Scan for the cell matching the given text and deliver its (x, y) coordinate at center. 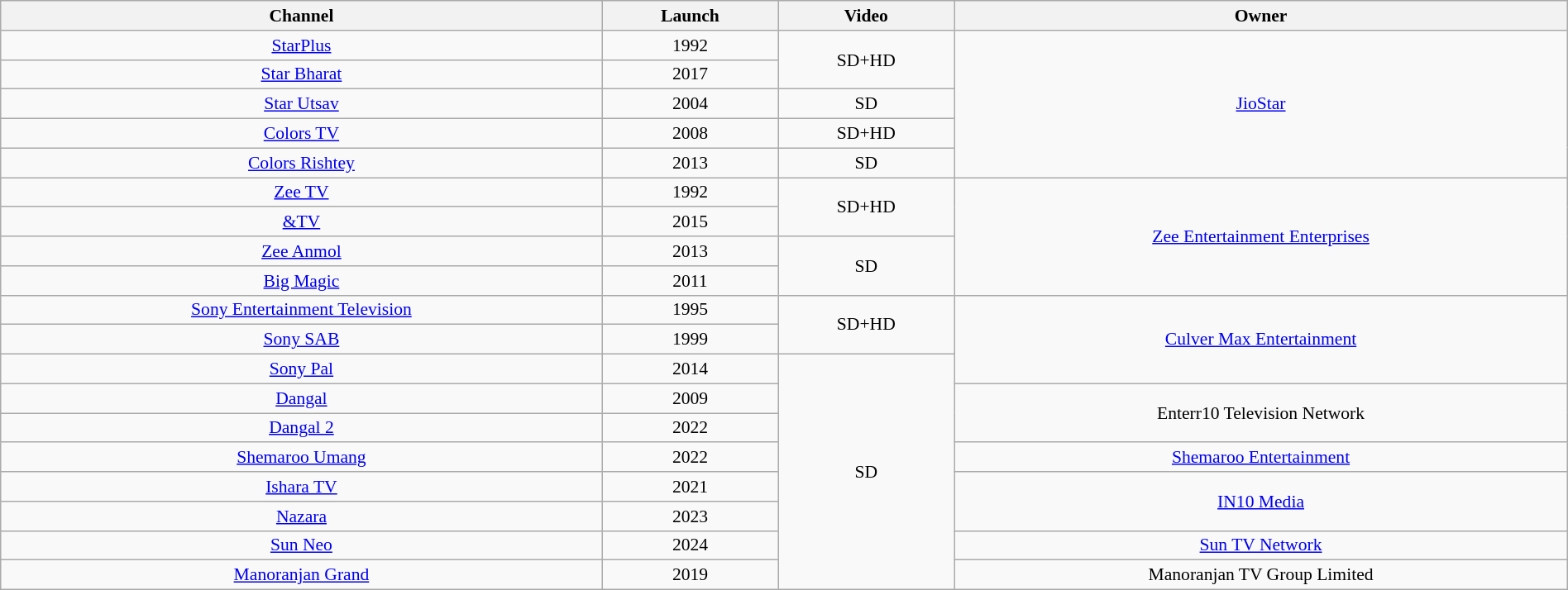
Launch (690, 16)
2004 (690, 104)
2011 (690, 281)
2023 (690, 516)
Owner (1260, 16)
2017 (690, 74)
Sony Entertainment Television (301, 310)
Star Utsav (301, 104)
Colors TV (301, 134)
2024 (690, 545)
Dangal 2 (301, 428)
Sun Neo (301, 545)
StarPlus (301, 45)
Sun TV Network (1260, 545)
Culver Max Entertainment (1260, 339)
2021 (690, 487)
Manoranjan TV Group Limited (1260, 575)
Sony SAB (301, 340)
Sony Pal (301, 369)
2014 (690, 369)
Zee Entertainment Enterprises (1260, 236)
Colors Rishtey (301, 163)
2009 (690, 398)
&TV (301, 222)
2008 (690, 134)
Dangal (301, 398)
Channel (301, 16)
Big Magic (301, 281)
IN10 Media (1260, 501)
JioStar (1260, 104)
Video (867, 16)
Shemaroo Umang (301, 458)
Enterr10 Television Network (1260, 413)
1995 (690, 310)
Shemaroo Entertainment (1260, 458)
Manoranjan Grand (301, 575)
Ishara TV (301, 487)
1999 (690, 340)
Star Bharat (301, 74)
Zee Anmol (301, 251)
Zee TV (301, 193)
2019 (690, 575)
Nazara (301, 516)
2015 (690, 222)
